Extract the [x, y] coordinate from the center of the cell holding the provided text.  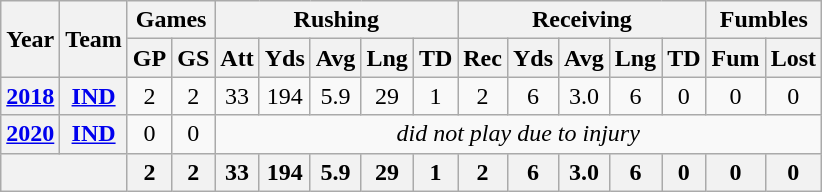
Lost [793, 58]
Year [30, 39]
did not play due to injury [518, 134]
Fumbles [764, 20]
GP [149, 58]
Fum [736, 58]
2018 [30, 96]
Team [94, 39]
Receiving [582, 20]
Rec [483, 58]
Rushing [336, 20]
Games [170, 20]
Att [237, 58]
2020 [30, 134]
GS [194, 58]
